For the text-containing cell, return its midpoint in [X, Y] coordinate format. 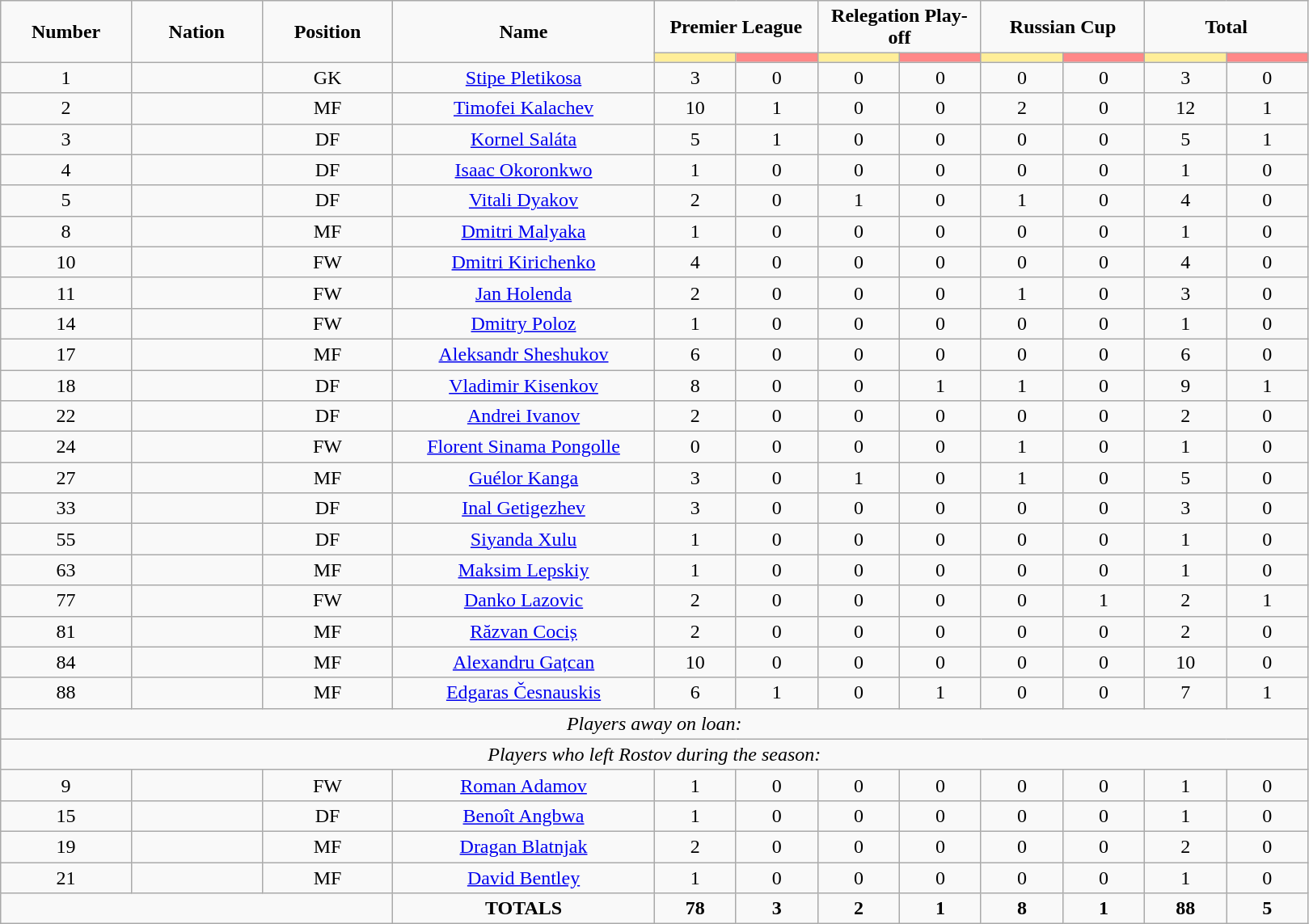
18 [66, 386]
11 [66, 293]
Benoît Angbwa [524, 816]
Dmitry Poloz [524, 323]
Dmitri Malyaka [524, 231]
22 [66, 416]
Position [327, 32]
Timofei Kalachev [524, 108]
33 [66, 508]
Edgaras Česnauskis [524, 693]
Inal Getigezhev [524, 508]
15 [66, 816]
77 [66, 601]
Vladimir Kisenkov [524, 386]
Players who left Rostov during the season: [655, 754]
84 [66, 662]
24 [66, 447]
21 [66, 877]
Isaac Okoronkwo [524, 170]
Total [1227, 27]
Alexandru Gațcan [524, 662]
7 [1185, 693]
12 [1185, 108]
Răzvan Cociș [524, 631]
Stipe Pletikosa [524, 78]
27 [66, 478]
Jan Holenda [524, 293]
Florent Sinama Pongolle [524, 447]
TOTALS [524, 909]
Number [66, 32]
78 [695, 909]
Siyanda Xulu [524, 539]
Andrei Ivanov [524, 416]
Maksim Lepskiy [524, 570]
GK [327, 78]
Russian Cup [1062, 27]
Premier League [736, 27]
Nation [196, 32]
81 [66, 631]
Vitali Dyakov [524, 200]
55 [66, 539]
Danko Lazovic [524, 601]
Aleksandr Sheshukov [524, 354]
14 [66, 323]
David Bentley [524, 877]
63 [66, 570]
Dmitri Kirichenko [524, 262]
17 [66, 354]
Players away on loan: [655, 724]
Dragan Blatnjak [524, 846]
Kornel Saláta [524, 139]
Roman Adamov [524, 785]
Name [524, 32]
Relegation Play-off [899, 27]
Guélor Kanga [524, 478]
19 [66, 846]
